Return (X, Y) of the center of cell containing provided text 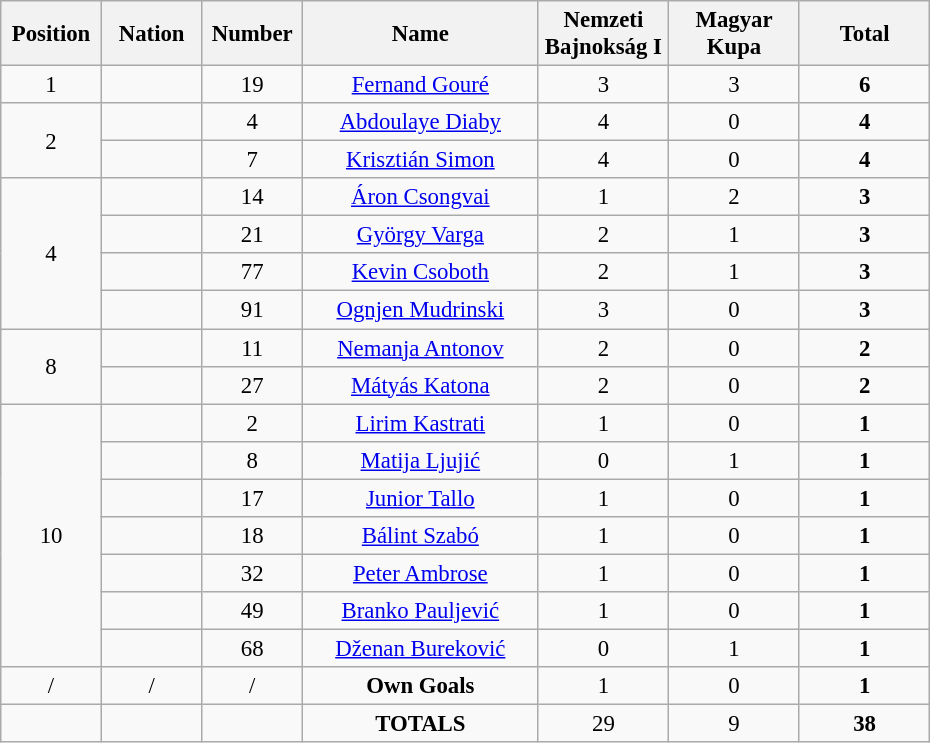
32 (252, 573)
Total (864, 34)
Peter Ambrose (421, 573)
29 (604, 724)
Krisztián Simon (421, 160)
49 (252, 611)
19 (252, 85)
Magyar Kupa (734, 34)
Kevin Csoboth (421, 273)
91 (252, 310)
77 (252, 273)
Position (52, 34)
Bálint Szabó (421, 536)
6 (864, 85)
Nation (152, 34)
27 (252, 385)
Branko Pauljević (421, 611)
68 (252, 648)
György Varga (421, 235)
18 (252, 536)
Junior Tallo (421, 498)
Own Goals (421, 686)
Dženan Bureković (421, 648)
11 (252, 348)
Abdoulaye Diaby (421, 122)
38 (864, 724)
17 (252, 498)
Name (421, 34)
Lirim Kastrati (421, 423)
Ognjen Mudrinski (421, 310)
Áron Csongvai (421, 197)
Fernand Gouré (421, 85)
14 (252, 197)
10 (52, 536)
Nemzeti Bajnokság I (604, 34)
TOTALS (421, 724)
Nemanja Antonov (421, 348)
Number (252, 34)
21 (252, 235)
Matija Ljujić (421, 460)
7 (252, 160)
Mátyás Katona (421, 385)
9 (734, 724)
